Capture the cell that displays the provided text and extract its (x, y) central coordinate. 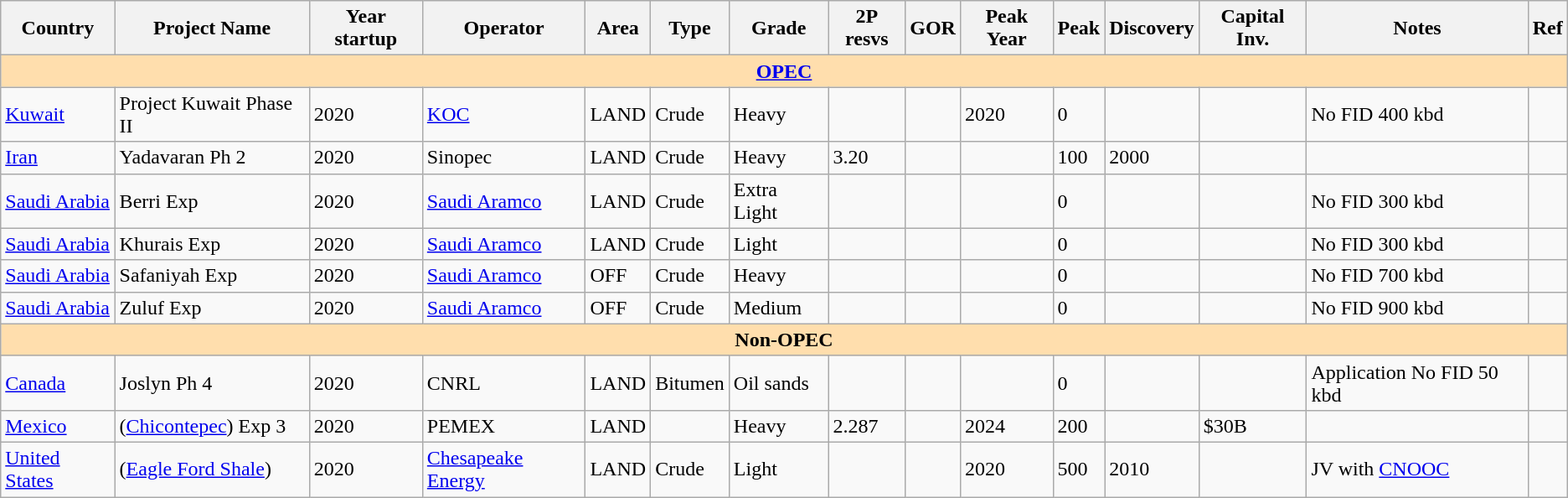
Peak Year (1007, 29)
Oil sands (779, 382)
Project Kuwait Phase II (212, 114)
Chesapeake Energy (504, 469)
JV with CNOOC (1417, 469)
Berri Exp (212, 201)
Project Name (212, 29)
Medium (779, 308)
$30B (1253, 426)
Operator (504, 29)
Notes (1417, 29)
Ref (1548, 29)
Kuwait (58, 114)
2.287 (867, 426)
Sinopec (504, 158)
Extra Light (779, 201)
Safaniyah Exp (212, 276)
Mexico (58, 426)
Peak (1079, 29)
OPEC (784, 71)
Yadavaran Ph 2 (212, 158)
500 (1079, 469)
(Eagle Ford Shale) (212, 469)
200 (1079, 426)
United States (58, 469)
Application No FID 50 kbd (1417, 382)
2010 (1152, 469)
GOR (933, 29)
Grade (779, 29)
2P resvs (867, 29)
Discovery (1152, 29)
KOC (504, 114)
Area (618, 29)
Year startup (365, 29)
Non-OPEC (784, 340)
Bitumen (690, 382)
Country (58, 29)
Khurais Exp (212, 244)
No FID 700 kbd (1417, 276)
Iran (58, 158)
2000 (1152, 158)
No FID 900 kbd (1417, 308)
Zuluf Exp (212, 308)
2024 (1007, 426)
PEMEX (504, 426)
CNRL (504, 382)
3.20 (867, 158)
100 (1079, 158)
Joslyn Ph 4 (212, 382)
Type (690, 29)
No FID 400 kbd (1417, 114)
(Chicontepec) Exp 3 (212, 426)
Canada (58, 382)
Capital Inv. (1253, 29)
